Detect which cell encompasses the target text, then output its (x, y) center coordinate. 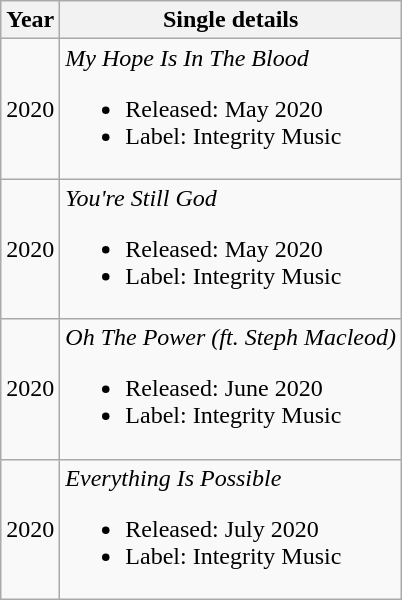
Oh The Power (ft. Steph Macleod)Released: June 2020Label: Integrity Music (231, 389)
Everything Is PossibleReleased: July 2020Label: Integrity Music (231, 529)
My Hope Is In The BloodReleased: May 2020Label: Integrity Music (231, 109)
You're Still GodReleased: May 2020Label: Integrity Music (231, 249)
Single details (231, 20)
Year (30, 20)
